Detect which cell encompasses the target text, then output its [X, Y] center coordinate. 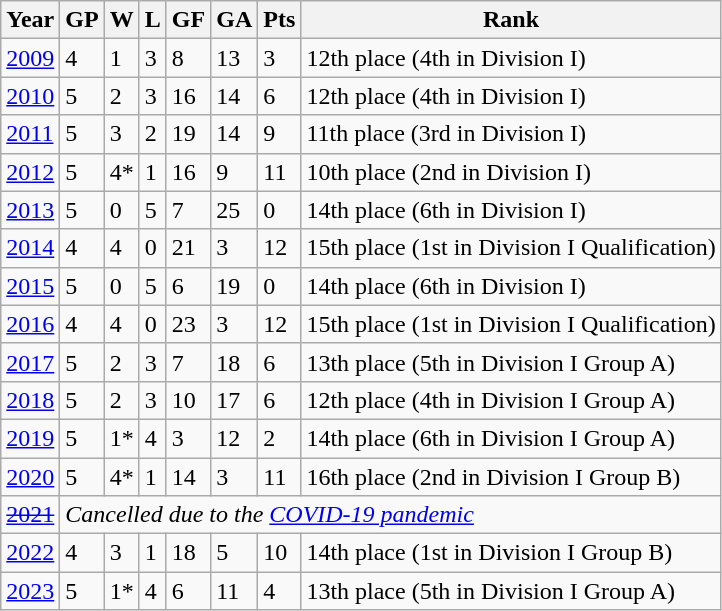
10th place (2nd in Division I) [511, 172]
12th place (4th in Division I Group A) [511, 400]
2009 [30, 58]
2012 [30, 172]
2016 [30, 324]
16th place (2nd in Division I Group B) [511, 477]
14th place (1st in Division I Group B) [511, 553]
GA [234, 20]
L [152, 20]
Pts [280, 20]
21 [188, 248]
25 [234, 210]
GP [82, 20]
23 [188, 324]
2021 [30, 515]
2023 [30, 591]
Cancelled due to the COVID-19 pandemic [390, 515]
17 [234, 400]
GF [188, 20]
8 [188, 58]
2010 [30, 96]
11th place (3rd in Division I) [511, 134]
2011 [30, 134]
2017 [30, 362]
2014 [30, 248]
Rank [511, 20]
2020 [30, 477]
14th place (6th in Division I Group A) [511, 438]
13 [234, 58]
2022 [30, 553]
2015 [30, 286]
2018 [30, 400]
W [122, 20]
Year [30, 20]
2013 [30, 210]
2019 [30, 438]
